Capture the cell that displays the provided text and extract its [x, y] central coordinate. 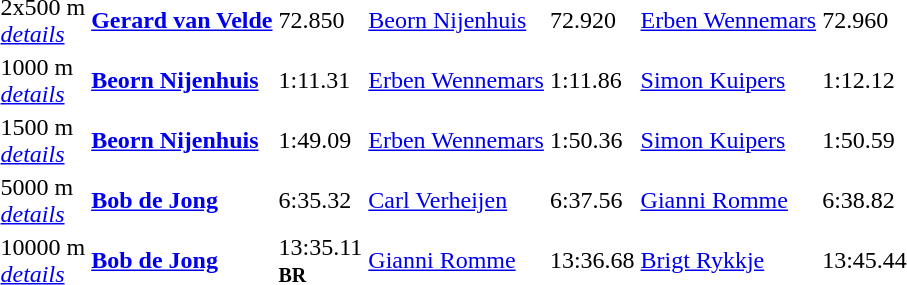
6:37.56 [592, 200]
Bob de Jong [182, 200]
1:11.86 [592, 80]
Gianni Romme [728, 200]
Carl Verheijen [456, 200]
1:50.36 [592, 140]
1:49.09 [320, 140]
1:11.31 [320, 80]
6:35.32 [320, 200]
